Detect which cell encompasses the target text, then output its [x, y] center coordinate. 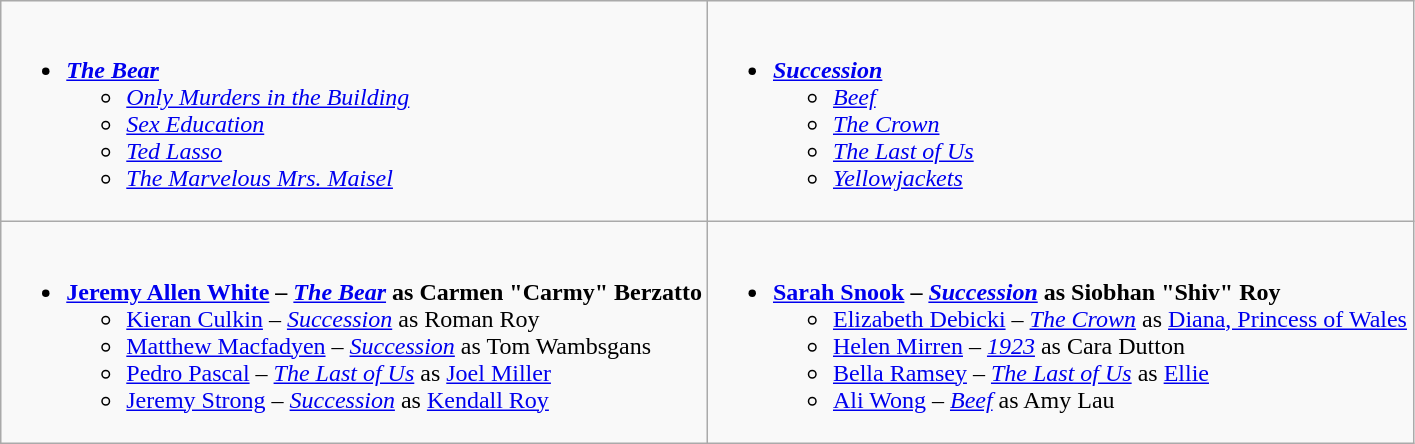
SuccessionBeefThe CrownThe Last of UsYellowjackets [1060, 112]
The BearOnly Murders in the BuildingSex EducationTed LassoThe Marvelous Mrs. Maisel [354, 112]
